Return the (X, Y) coordinate for the center point of the cell that contains the specified text.  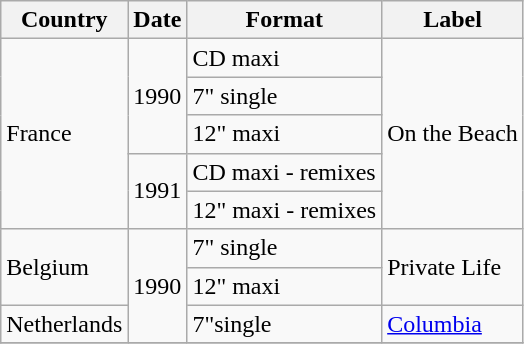
CD maxi (284, 58)
On the Beach (453, 134)
Netherlands (64, 324)
Columbia (453, 324)
France (64, 134)
Label (453, 20)
CD maxi - remixes (284, 172)
Format (284, 20)
Belgium (64, 267)
Country (64, 20)
7"single (284, 324)
Private Life (453, 267)
12" maxi - remixes (284, 210)
Date (158, 20)
1991 (158, 191)
